Find where the given text appears and provide that cell's center as (x, y) coordinate. 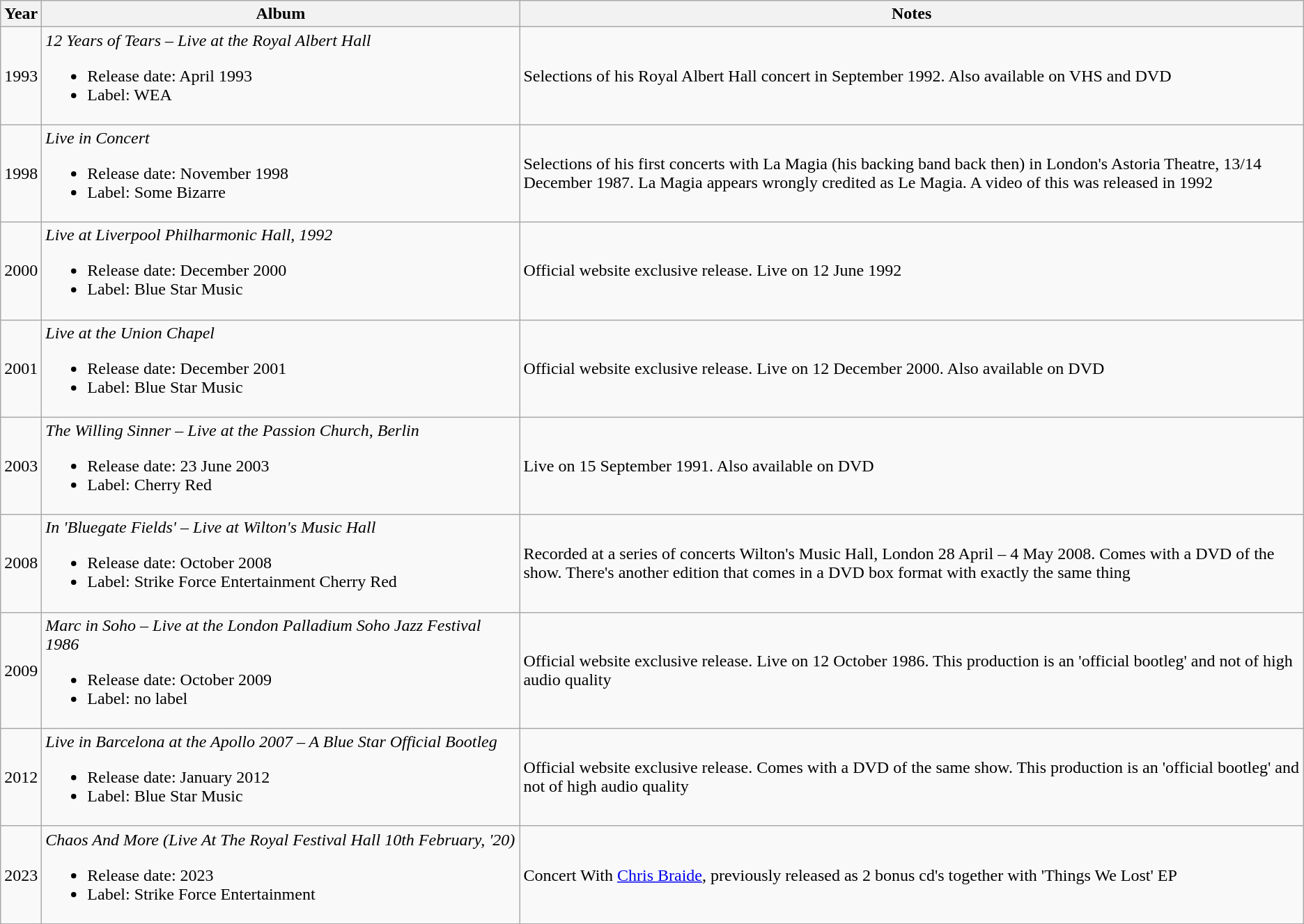
Live at Liverpool Philharmonic Hall, 1992Release date: December 2000Label: Blue Star Music (281, 271)
12 Years of Tears – Live at the Royal Albert HallRelease date: April 1993Label: WEA (281, 76)
Live in Barcelona at the Apollo 2007 – A Blue Star Official BootlegRelease date: January 2012Label: Blue Star Music (281, 777)
2023 (21, 875)
2000 (21, 271)
Live in ConcertRelease date: November 1998Label: Some Bizarre (281, 173)
Live on 15 September 1991. Also available on DVD (911, 466)
2003 (21, 466)
Album (281, 14)
1993 (21, 76)
Official website exclusive release. Live on 12 June 1992 (911, 271)
2001 (21, 368)
Year (21, 14)
2012 (21, 777)
Live at the Union ChapelRelease date: December 2001Label: Blue Star Music (281, 368)
Notes (911, 14)
2009 (21, 670)
1998 (21, 173)
Selections of his Royal Albert Hall concert in September 1992. Also available on VHS and DVD (911, 76)
Official website exclusive release. Live on 12 December 2000. Also available on DVD (911, 368)
Chaos And More (Live At The Royal Festival Hall 10th February, '20)Release date: 2023Label: Strike Force Entertainment (281, 875)
2008 (21, 563)
Official website exclusive release. Live on 12 October 1986. This production is an 'official bootleg' and not of high audio quality (911, 670)
The Willing Sinner – Live at the Passion Church, BerlinRelease date: 23 June 2003Label: Cherry Red (281, 466)
In 'Bluegate Fields' – Live at Wilton's Music HallRelease date: October 2008Label: Strike Force Entertainment Cherry Red (281, 563)
Concert With Chris Braide, previously released as 2 bonus cd's together with 'Things We Lost' EP (911, 875)
Official website exclusive release. Comes with a DVD of the same show. This production is an 'official bootleg' and not of high audio quality (911, 777)
Marc in Soho – Live at the London Palladium Soho Jazz Festival 1986Release date: October 2009Label: no label (281, 670)
